Determine the (x, y) coordinate at the center of the cell enclosing the given text.  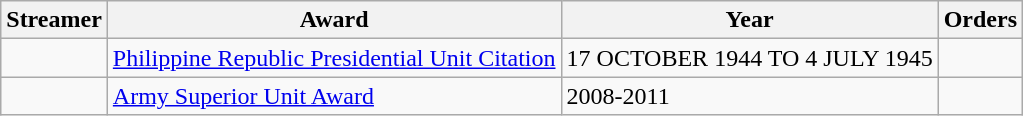
Orders (980, 20)
Year (750, 20)
17 OCTOBER 1944 TO 4 JULY 1945 (750, 58)
Award (334, 20)
Philippine Republic Presidential Unit Citation (334, 58)
Streamer (54, 20)
Army Superior Unit Award (334, 96)
2008-2011 (750, 96)
